Capture the cell that displays the provided text and extract its [X, Y] central coordinate. 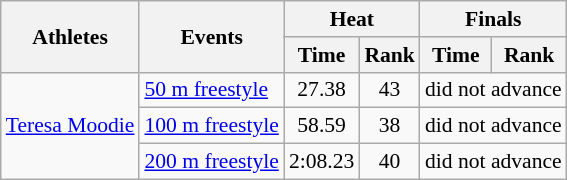
43 [390, 90]
40 [390, 162]
50 m freestyle [211, 90]
Teresa Moodie [70, 126]
200 m freestyle [211, 162]
Heat [352, 19]
27.38 [322, 90]
2:08.23 [322, 162]
Athletes [70, 36]
100 m freestyle [211, 126]
38 [390, 126]
Finals [494, 19]
Events [211, 36]
58.59 [322, 126]
